Provide the (X, Y) coordinate of the cell's center where the given text is located.  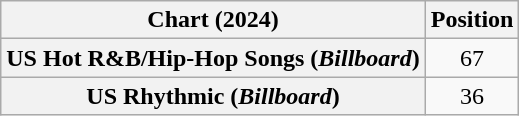
36 (472, 96)
Position (472, 20)
67 (472, 58)
US Rhythmic (Billboard) (213, 96)
US Hot R&B/Hip-Hop Songs (Billboard) (213, 58)
Chart (2024) (213, 20)
